Search for the cell housing the specified text and yield its (x, y) center coordinate. 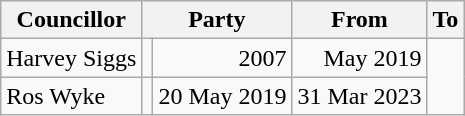
Ros Wyke (72, 96)
Councillor (72, 20)
May 2019 (360, 58)
From (360, 20)
Harvey Siggs (72, 58)
2007 (222, 58)
20 May 2019 (222, 96)
31 Mar 2023 (360, 96)
Party (217, 20)
To (446, 20)
